Return (X, Y) of the center of cell containing provided text 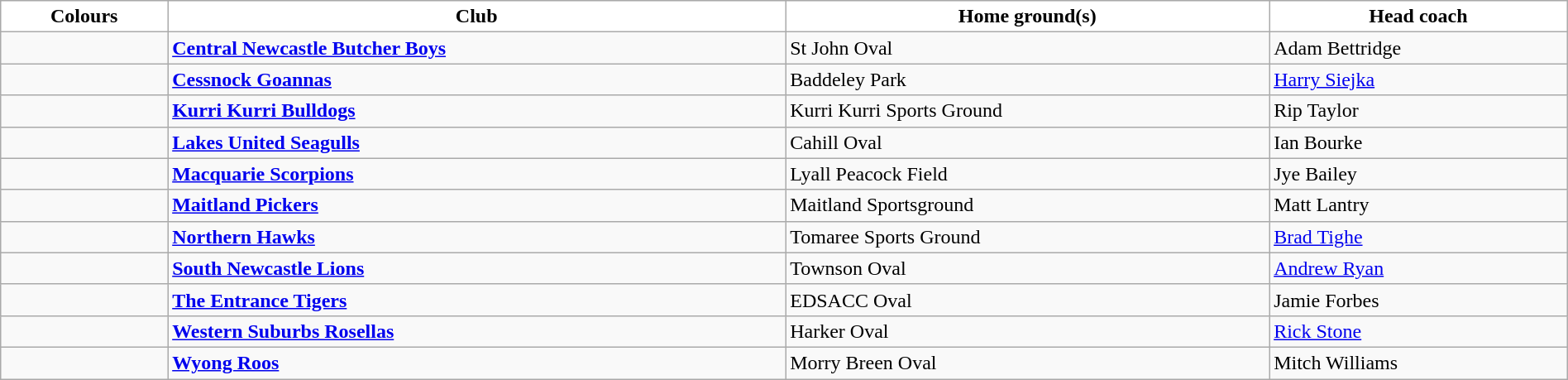
EDSACC Oval (1027, 300)
Kurri Kurri Sports Ground (1027, 111)
Western Suburbs Rosellas (476, 331)
Townson Oval (1027, 268)
South Newcastle Lions (476, 268)
The Entrance Tigers (476, 300)
Cessnock Goannas (476, 79)
Ian Bourke (1419, 142)
Maitland Sportsground (1027, 205)
Jye Bailey (1419, 174)
Cahill Oval (1027, 142)
Jamie Forbes (1419, 300)
Club (476, 17)
Baddeley Park (1027, 79)
Adam Bettridge (1419, 48)
Macquarie Scorpions (476, 174)
Harker Oval (1027, 331)
Wyong Roos (476, 363)
Mitch Williams (1419, 363)
Harry Siejka (1419, 79)
Kurri Kurri Bulldogs (476, 111)
Head coach (1419, 17)
Andrew Ryan (1419, 268)
Maitland Pickers (476, 205)
Matt Lantry (1419, 205)
Northern Hawks (476, 237)
Home ground(s) (1027, 17)
Colours (84, 17)
St John Oval (1027, 48)
Central Newcastle Butcher Boys (476, 48)
Lyall Peacock Field (1027, 174)
Rip Taylor (1419, 111)
Rick Stone (1419, 331)
Morry Breen Oval (1027, 363)
Brad Tighe (1419, 237)
Lakes United Seagulls (476, 142)
Tomaree Sports Ground (1027, 237)
